Return the (X, Y) coordinate for the center point of the cell that contains the specified text.  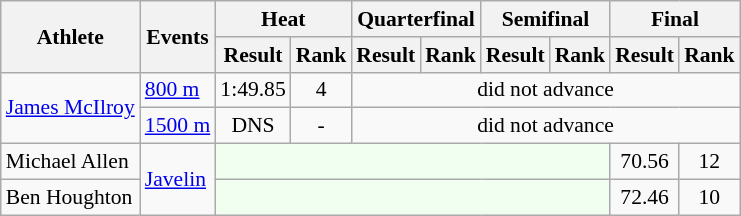
12 (710, 162)
James McIlroy (70, 108)
Events (178, 36)
10 (710, 197)
Ben Houghton (70, 197)
Athlete (70, 36)
72.46 (644, 197)
Michael Allen (70, 162)
1500 m (178, 126)
DNS (252, 126)
- (322, 126)
Final (674, 19)
4 (322, 90)
1:49.85 (252, 90)
Quarterfinal (416, 19)
Heat (283, 19)
70.56 (644, 162)
Semifinal (546, 19)
Javelin (178, 180)
800 m (178, 90)
